Scan for the cell matching the given text and deliver its [x, y] coordinate at center. 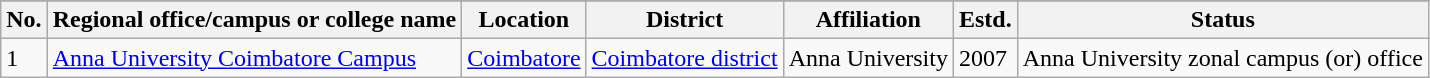
2007 [985, 58]
Affiliation [868, 20]
Location [524, 20]
Coimbatore district [684, 58]
Coimbatore [524, 58]
Anna University Coimbatore Campus [254, 58]
Status [1222, 20]
Regional office/campus or college name [254, 20]
Estd. [985, 20]
No. [24, 20]
1 [24, 58]
District [684, 20]
Anna University [868, 58]
Anna University zonal campus (or) office [1222, 58]
